Detect which cell encompasses the target text, then output its (x, y) center coordinate. 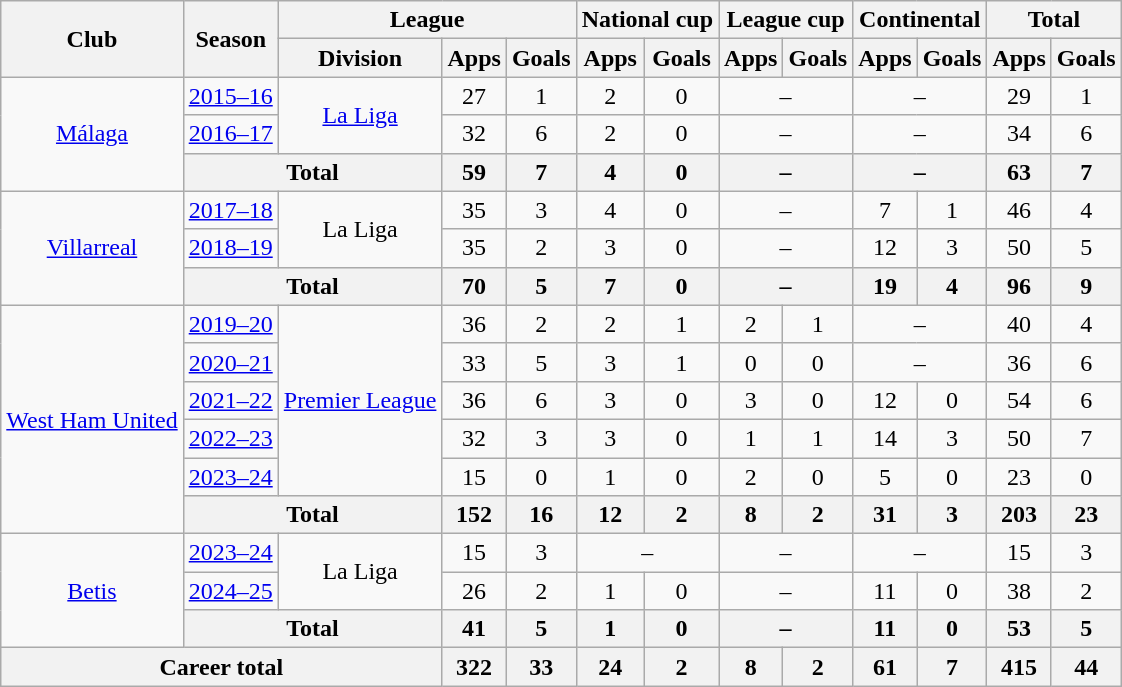
96 (1019, 286)
Villarreal (92, 248)
203 (1019, 515)
2021–22 (230, 400)
Division (360, 58)
2022–23 (230, 438)
54 (1019, 400)
2024–25 (230, 591)
38 (1019, 591)
46 (1019, 210)
41 (474, 629)
National cup (647, 20)
53 (1019, 629)
Continental (920, 20)
2018–19 (230, 248)
Málaga (92, 134)
31 (885, 515)
152 (474, 515)
63 (1019, 172)
16 (541, 515)
2020–21 (230, 362)
2019–20 (230, 324)
Season (230, 39)
Club (92, 39)
West Ham United (92, 419)
24 (610, 667)
Premier League (360, 400)
19 (885, 286)
40 (1019, 324)
70 (474, 286)
Career total (222, 667)
29 (1019, 96)
2017–18 (230, 210)
9 (1086, 286)
League cup (786, 20)
2016–17 (230, 134)
27 (474, 96)
61 (885, 667)
14 (885, 438)
34 (1019, 134)
59 (474, 172)
415 (1019, 667)
Betis (92, 591)
26 (474, 591)
44 (1086, 667)
2015–16 (230, 96)
322 (474, 667)
League (427, 20)
